Return the (x, y) coordinate for the center point of the cell that contains the specified text.  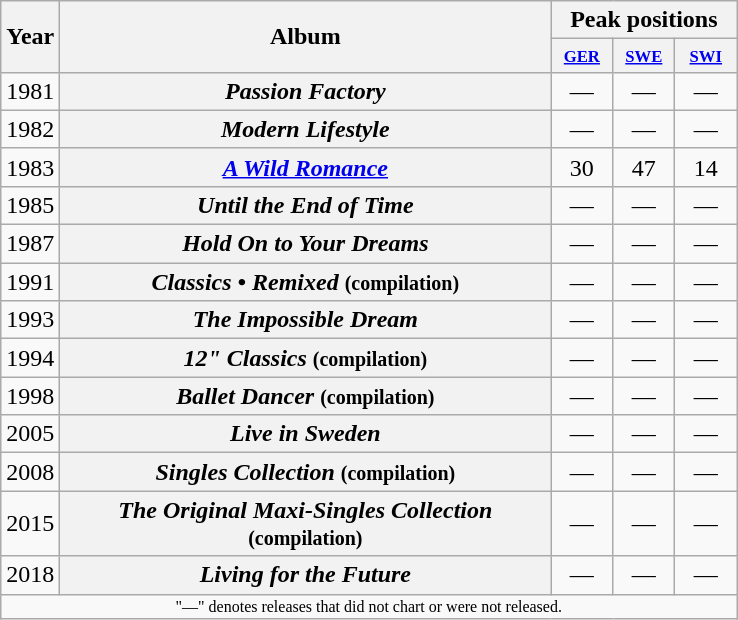
1993 (30, 320)
"—" denotes releases that did not chart or were not released. (369, 606)
47 (644, 167)
1985 (30, 205)
Classics • Remixed (compilation) (306, 282)
Modern Lifestyle (306, 129)
1991 (30, 282)
Living for the Future (306, 575)
1982 (30, 129)
Peak positions (644, 20)
A Wild Romance (306, 167)
1998 (30, 396)
Singles Collection (compilation) (306, 472)
Year (30, 37)
1994 (30, 358)
Until the End of Time (306, 205)
1981 (30, 91)
2008 (30, 472)
The Impossible Dream (306, 320)
Live in Sweden (306, 434)
2005 (30, 434)
1983 (30, 167)
GER (582, 56)
2015 (30, 524)
14 (706, 167)
SWE (644, 56)
Hold On to Your Dreams (306, 244)
30 (582, 167)
SWI (706, 56)
The Original Maxi-Singles Collection (compilation) (306, 524)
1987 (30, 244)
Passion Factory (306, 91)
12" Classics (compilation) (306, 358)
Album (306, 37)
2018 (30, 575)
Ballet Dancer (compilation) (306, 396)
